Output the [X, Y] coordinate of the center of the cell containing the given text.  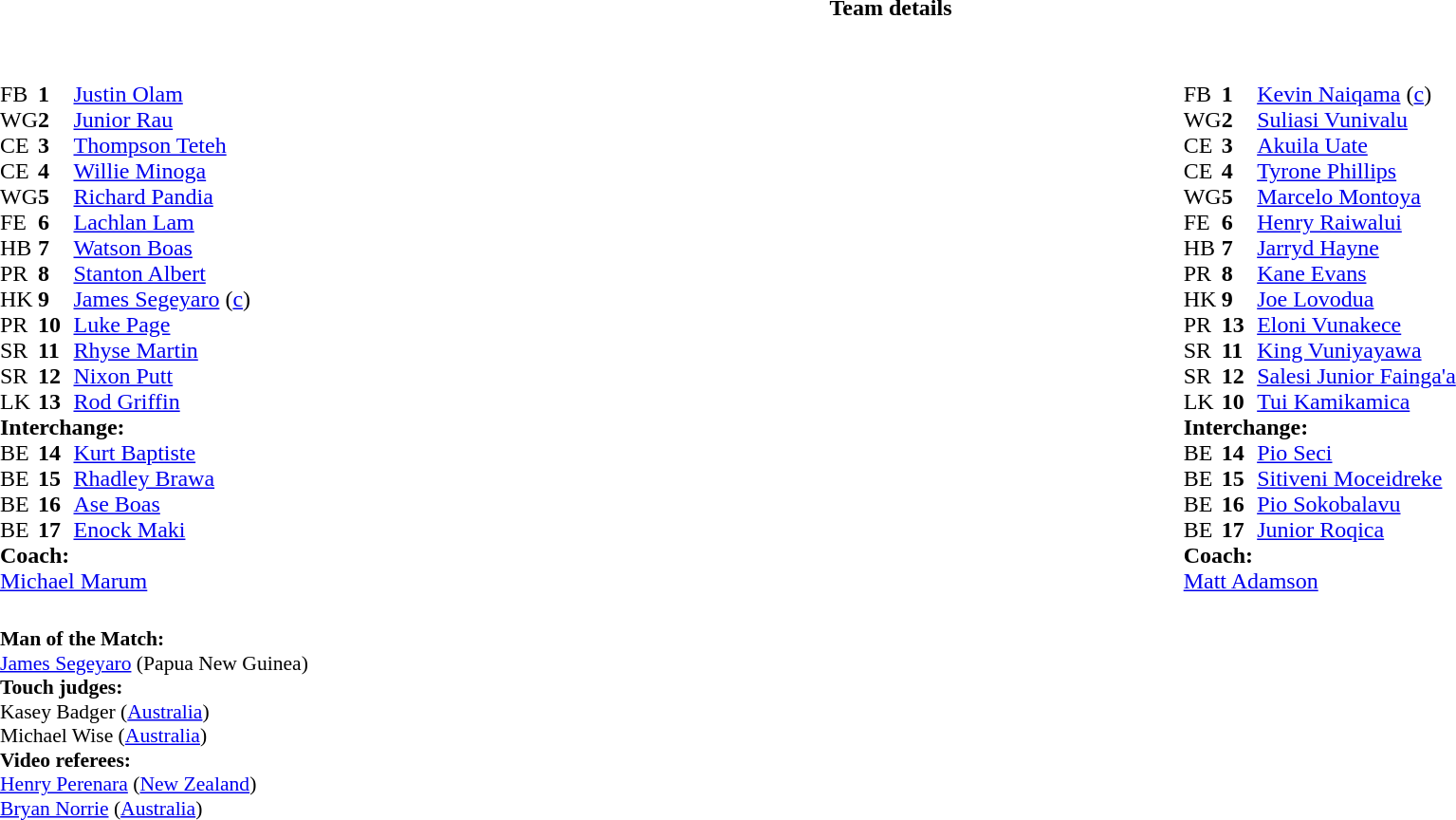
Suliasi Vunivalu [1356, 120]
Pio Sokobalavu [1356, 505]
Jarryd Hayne [1356, 249]
Rhyse Martin [161, 351]
James Segeyaro (c) [161, 300]
Nixon Putt [161, 376]
Henry Raiwalui [1356, 222]
Akuila Uate [1356, 146]
Thompson Teteh [161, 146]
Kevin Naiqama (c) [1356, 95]
Justin Olam [161, 95]
Sitiveni Moceidreke [1356, 478]
Junior Roqica [1356, 530]
Marcelo Montoya [1356, 197]
Salesi Junior Fainga'a [1356, 376]
Joe Lovodua [1356, 300]
Lachlan Lam [161, 222]
Rod Griffin [161, 402]
Pio Seci [1356, 454]
Rhadley Brawa [161, 478]
Kane Evans [1356, 273]
Kurt Baptiste [161, 454]
Michael Marum [143, 581]
Tyrone Phillips [1356, 171]
Junior Rau [161, 120]
Willie Minoga [161, 171]
King Vuniyayawa [1356, 351]
Richard Pandia [161, 197]
Ase Boas [161, 505]
Eloni Vunakece [1356, 325]
Stanton Albert [161, 273]
Enock Maki [161, 530]
Luke Page [161, 325]
Watson Boas [161, 249]
Tui Kamikamica [1356, 402]
